Search for the cell housing the specified text and yield its (X, Y) center coordinate. 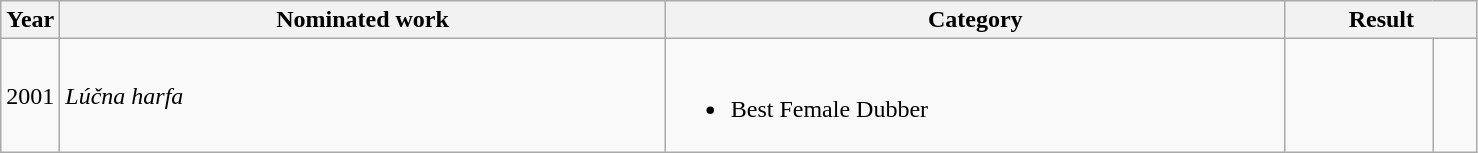
Nominated work (362, 20)
2001 (30, 96)
Category (975, 20)
Lúčna harfa (362, 96)
Result (1381, 20)
Best Female Dubber (975, 96)
Year (30, 20)
